Determine the [X, Y] coordinate at the center of the cell enclosing the given text.  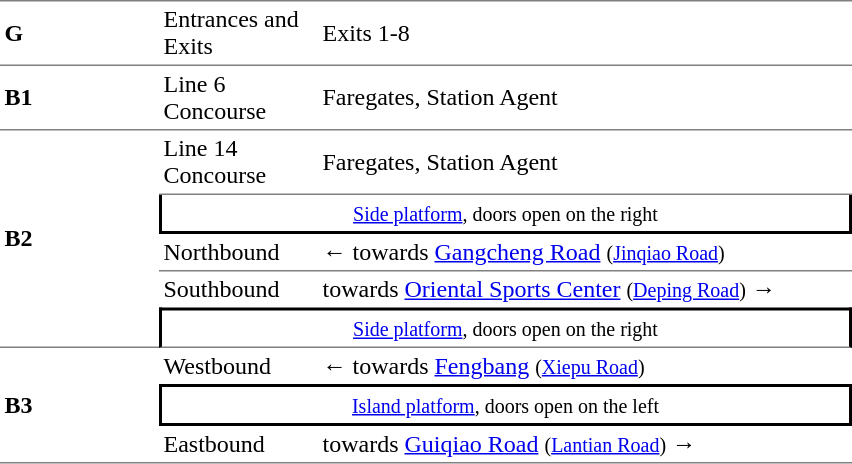
Southbound [238, 290]
Island platform, doors open on the left [506, 405]
Line 14 Concourse [238, 162]
← towards Gangcheng Road (Jinqiao Road) [585, 253]
towards Oriental Sports Center (Deping Road) → [585, 290]
Entrances and Exits [238, 33]
G [80, 33]
Westbound [238, 366]
B2 [80, 239]
Northbound [238, 253]
towards Guiqiao Road (Lantian Road) → [585, 445]
Exits 1-8 [585, 33]
B1 [80, 98]
← towards Fengbang (Xiepu Road) [585, 366]
B3 [80, 406]
Line 6 Concourse [238, 98]
Eastbound [238, 445]
